Locate the cell with the specified text and output its (X, Y) center coordinate. 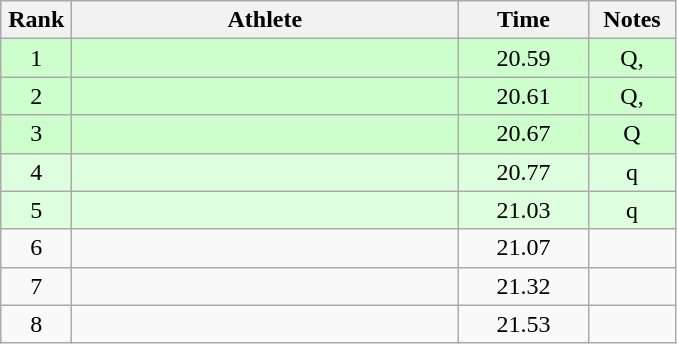
Q (632, 134)
Notes (632, 20)
20.59 (524, 58)
20.77 (524, 172)
2 (36, 96)
Rank (36, 20)
3 (36, 134)
1 (36, 58)
21.53 (524, 324)
6 (36, 248)
21.07 (524, 248)
7 (36, 286)
Time (524, 20)
20.61 (524, 96)
20.67 (524, 134)
21.03 (524, 210)
8 (36, 324)
5 (36, 210)
21.32 (524, 286)
Athlete (265, 20)
4 (36, 172)
